Search for the cell housing the specified text and yield its (x, y) center coordinate. 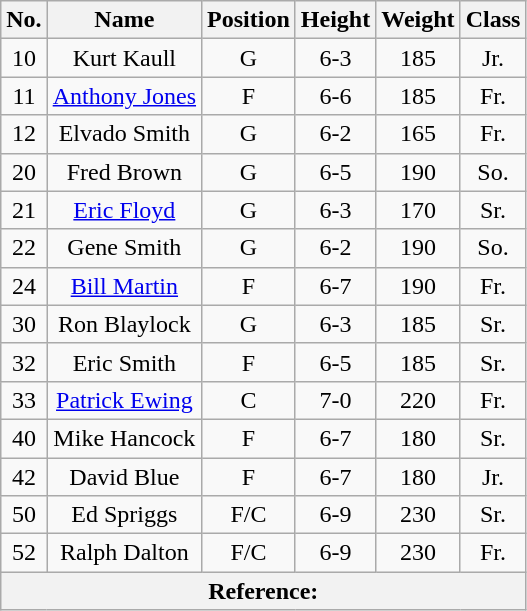
Kurt Kaull (124, 58)
Eric Smith (124, 362)
David Blue (124, 477)
33 (24, 400)
7-0 (335, 400)
Name (124, 20)
Eric Floyd (124, 210)
165 (418, 134)
Ed Spriggs (124, 515)
6-6 (335, 96)
21 (24, 210)
50 (24, 515)
Position (249, 20)
Bill Martin (124, 286)
20 (24, 172)
Gene Smith (124, 248)
220 (418, 400)
42 (24, 477)
Reference: (264, 591)
Elvado Smith (124, 134)
Fred Brown (124, 172)
No. (24, 20)
32 (24, 362)
10 (24, 58)
Height (335, 20)
12 (24, 134)
Mike Hancock (124, 438)
Anthony Jones (124, 96)
Class (493, 20)
170 (418, 210)
22 (24, 248)
24 (24, 286)
Patrick Ewing (124, 400)
52 (24, 553)
Ron Blaylock (124, 324)
30 (24, 324)
40 (24, 438)
Weight (418, 20)
C (249, 400)
Ralph Dalton (124, 553)
11 (24, 96)
